Provide the (X, Y) coordinate of the cell's center where the given text is located.  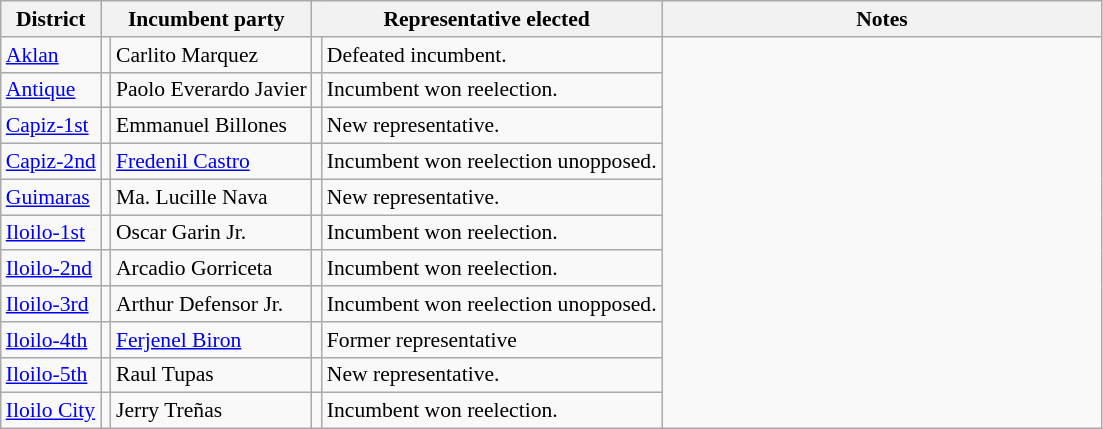
Aklan (51, 55)
Carlito Marquez (212, 55)
Iloilo-4th (51, 340)
Antique (51, 90)
Fredenil Castro (212, 162)
Capiz-1st (51, 126)
Ferjenel Biron (212, 340)
Iloilo-5th (51, 375)
Jerry Treñas (212, 411)
Iloilo-1st (51, 233)
Paolo Everardo Javier (212, 90)
Representative elected (487, 19)
Raul Tupas (212, 375)
Emmanuel Billones (212, 126)
Iloilo-3rd (51, 304)
Iloilo-2nd (51, 269)
Defeated incumbent. (492, 55)
Arthur Defensor Jr. (212, 304)
Ma. Lucille Nava (212, 197)
Oscar Garin Jr. (212, 233)
Iloilo City (51, 411)
Incumbent party (206, 19)
Guimaras (51, 197)
District (51, 19)
Former representative (492, 340)
Notes (882, 19)
Arcadio Gorriceta (212, 269)
Capiz-2nd (51, 162)
